For the text-containing cell, return its midpoint in (x, y) coordinate format. 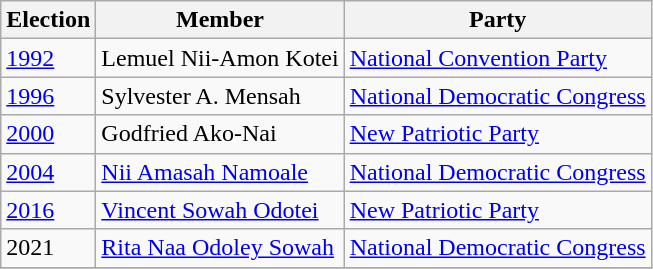
1992 (48, 58)
2000 (48, 134)
National Convention Party (498, 58)
Party (498, 20)
Rita Naa Odoley Sowah (220, 248)
Godfried Ako-Nai (220, 134)
Member (220, 20)
Election (48, 20)
2016 (48, 210)
Nii Amasah Namoale (220, 172)
2004 (48, 172)
Sylvester A. Mensah (220, 96)
Lemuel Nii-Amon Kotei (220, 58)
Vincent Sowah Odotei (220, 210)
2021 (48, 248)
1996 (48, 96)
